Pinpoint the cell where the given text exists, returning its (X, Y) midpoint coordinate. 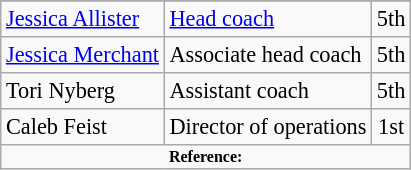
1st (392, 126)
Assistant coach (268, 90)
Reference: (206, 156)
Director of operations (268, 126)
Head coach (268, 19)
Associate head coach (268, 55)
Tori Nyberg (82, 90)
Jessica Merchant (82, 55)
Jessica Allister (82, 19)
Caleb Feist (82, 126)
